Capture the cell that displays the provided text and extract its [X, Y] central coordinate. 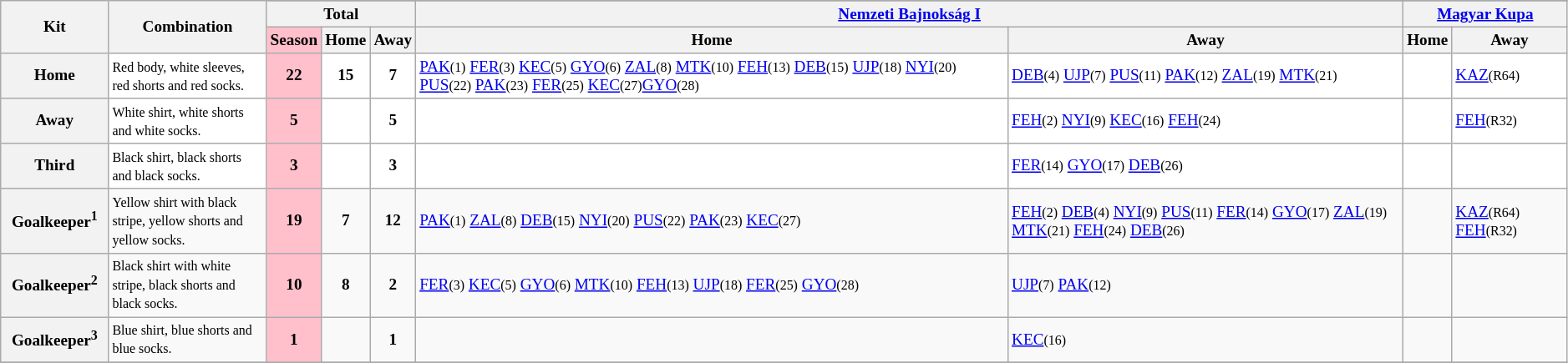
Goalkeeper3 [55, 340]
Nemzeti Bajnokság I [910, 14]
FEH(2) NYI(9) KEC(16) FEH(24) [1205, 121]
FER(14) GYO(17) DEB(26) [1205, 166]
KAZ(R64) [1510, 76]
Magyar Kupa [1485, 14]
UJP(7) PAK(12) [1205, 285]
PAK(1) FER(3) KEC(5) GYO(6) ZAL(8) MTK(10) FEH(13) DEB(15) UJP(18) NYI(20) PUS(22) PAK(23) FER(25) KEC(27)GYO(28) [712, 76]
15 [346, 76]
Red body, white sleeves, red shorts and red socks. [187, 76]
PAK(1) ZAL(8) DEB(15) NYI(20) PUS(22) PAK(23) KEC(27) [712, 220]
12 [393, 220]
FER(3) KEC(5) GYO(6) MTK(10) FEH(13) UJP(18) FER(25) GYO(28) [712, 285]
DEB(4) UJP(7) PUS(11) PAK(12) ZAL(19) MTK(21) [1205, 76]
22 [294, 76]
8 [346, 285]
Combination [187, 27]
Black shirt, black shorts and black socks. [187, 166]
Kit [55, 27]
Blue shirt, blue shorts and blue socks. [187, 340]
Season [294, 40]
FEH(2) DEB(4) NYI(9) PUS(11) FER(14) GYO(17) ZAL(19) MTK(21) FEH(24) DEB(26) [1205, 220]
Yellow shirt with black stripe, yellow shorts and yellow socks. [187, 220]
KEC(16) [1205, 340]
10 [294, 285]
19 [294, 220]
FEH(R32) [1510, 121]
Black shirt with white stripe, black shorts and black socks. [187, 285]
Third [55, 166]
KAZ(R64) FEH(R32) [1510, 220]
White shirt, white shorts and white socks. [187, 121]
Total [341, 14]
2 [393, 285]
Goalkeeper1 [55, 220]
Goalkeeper2 [55, 285]
